Output the (x, y) coordinate of the center of the cell containing the given text.  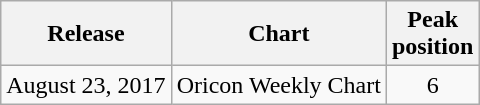
Release (86, 34)
Oricon Weekly Chart (278, 85)
Chart (278, 34)
6 (432, 85)
August 23, 2017 (86, 85)
Peakposition (432, 34)
